Scan for the cell matching the given text and deliver its (x, y) coordinate at center. 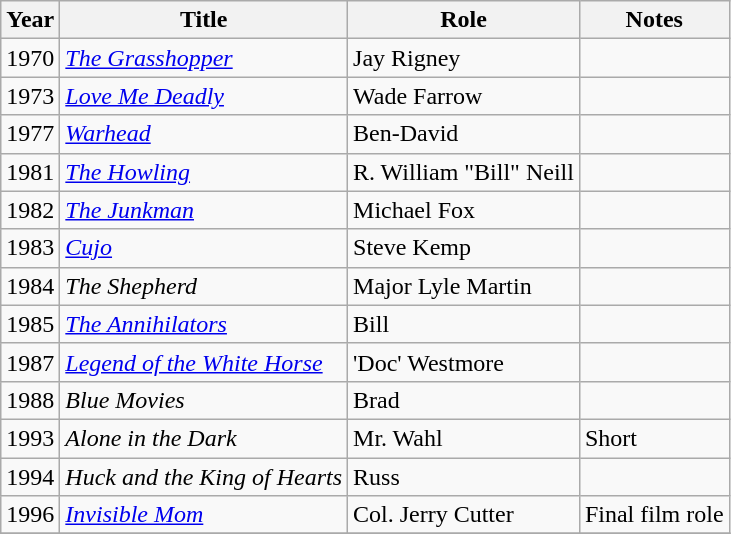
Legend of the White Horse (204, 362)
Ben-David (464, 134)
Blue Movies (204, 400)
1988 (30, 400)
Russ (464, 477)
'Doc' Westmore (464, 362)
The Grasshopper (204, 58)
1977 (30, 134)
Michael Fox (464, 210)
Major Lyle Martin (464, 286)
Notes (654, 20)
Huck and the King of Hearts (204, 477)
The Howling (204, 172)
The Annihilators (204, 324)
1987 (30, 362)
Final film role (654, 515)
The Shepherd (204, 286)
Short (654, 438)
1983 (30, 248)
Year (30, 20)
The Junkman (204, 210)
Steve Kemp (464, 248)
Brad (464, 400)
Col. Jerry Cutter (464, 515)
1973 (30, 96)
Mr. Wahl (464, 438)
Invisible Mom (204, 515)
1994 (30, 477)
1996 (30, 515)
1985 (30, 324)
Love Me Deadly (204, 96)
1981 (30, 172)
Jay Rigney (464, 58)
Warhead (204, 134)
1970 (30, 58)
Role (464, 20)
1993 (30, 438)
Alone in the Dark (204, 438)
Title (204, 20)
Cujo (204, 248)
1984 (30, 286)
R. William "Bill" Neill (464, 172)
Wade Farrow (464, 96)
Bill (464, 324)
1982 (30, 210)
